Search for the cell housing the specified text and yield its [x, y] center coordinate. 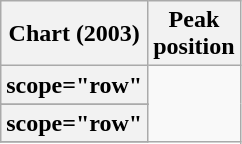
Chart (2003) [74, 34]
Peakposition [194, 34]
